Search for the cell housing the specified text and yield its (x, y) center coordinate. 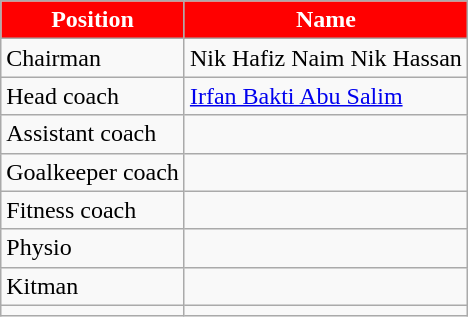
Head coach (93, 96)
Position (93, 20)
Irfan Bakti Abu Salim (326, 96)
Name (326, 20)
Assistant coach (93, 134)
Chairman (93, 58)
Kitman (93, 286)
Physio (93, 248)
Goalkeeper coach (93, 172)
Fitness coach (93, 210)
Nik Hafiz Naim Nik Hassan (326, 58)
